Detect which cell encompasses the target text, then output its (X, Y) center coordinate. 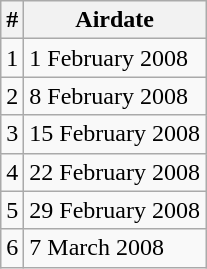
15 February 2008 (115, 134)
29 February 2008 (115, 210)
# (12, 20)
22 February 2008 (115, 172)
6 (12, 248)
7 March 2008 (115, 248)
8 February 2008 (115, 96)
1 (12, 58)
3 (12, 134)
5 (12, 210)
4 (12, 172)
Airdate (115, 20)
1 February 2008 (115, 58)
2 (12, 96)
